Scan for the cell matching the given text and deliver its [X, Y] coordinate at center. 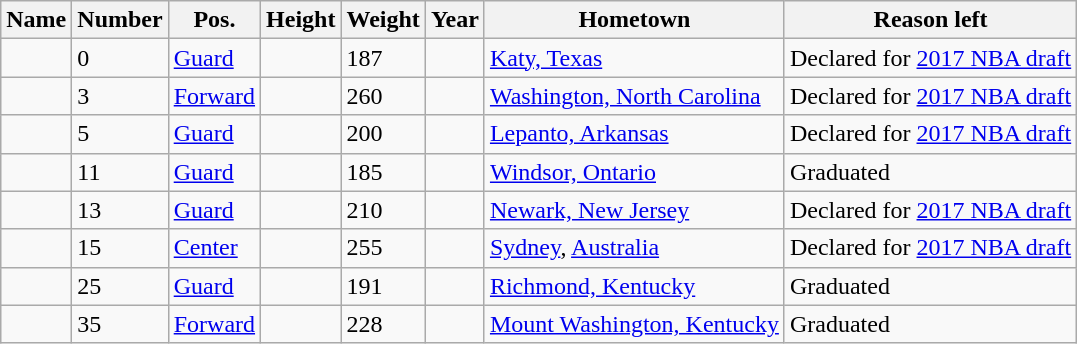
228 [383, 324]
187 [383, 58]
13 [120, 210]
Washington, North Carolina [634, 96]
255 [383, 248]
260 [383, 96]
Windsor, Ontario [634, 172]
185 [383, 172]
210 [383, 210]
Newark, New Jersey [634, 210]
Center [214, 248]
Katy, Texas [634, 58]
Pos. [214, 20]
5 [120, 134]
0 [120, 58]
35 [120, 324]
Reason left [930, 20]
3 [120, 96]
Sydney, Australia [634, 248]
15 [120, 248]
Name [36, 20]
11 [120, 172]
Number [120, 20]
25 [120, 286]
191 [383, 286]
Height [301, 20]
200 [383, 134]
Hometown [634, 20]
Lepanto, Arkansas [634, 134]
Year [454, 20]
Richmond, Kentucky [634, 286]
Weight [383, 20]
Mount Washington, Kentucky [634, 324]
